Return (X, Y) of the center of cell containing provided text 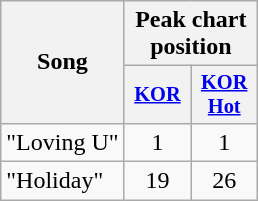
26 (224, 181)
KOR (158, 95)
19 (158, 181)
Song (62, 62)
"Holiday" (62, 181)
"Loving U" (62, 142)
KOR Hot (224, 95)
Peak chart position (191, 34)
